Pinpoint the cell where the given text exists, returning its (x, y) midpoint coordinate. 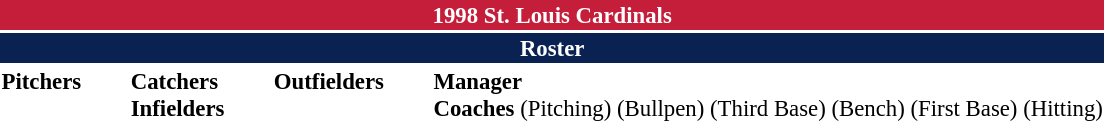
Roster (552, 48)
1998 St. Louis Cardinals (552, 15)
